Extract the (X, Y) coordinate from the center of the cell holding the provided text.  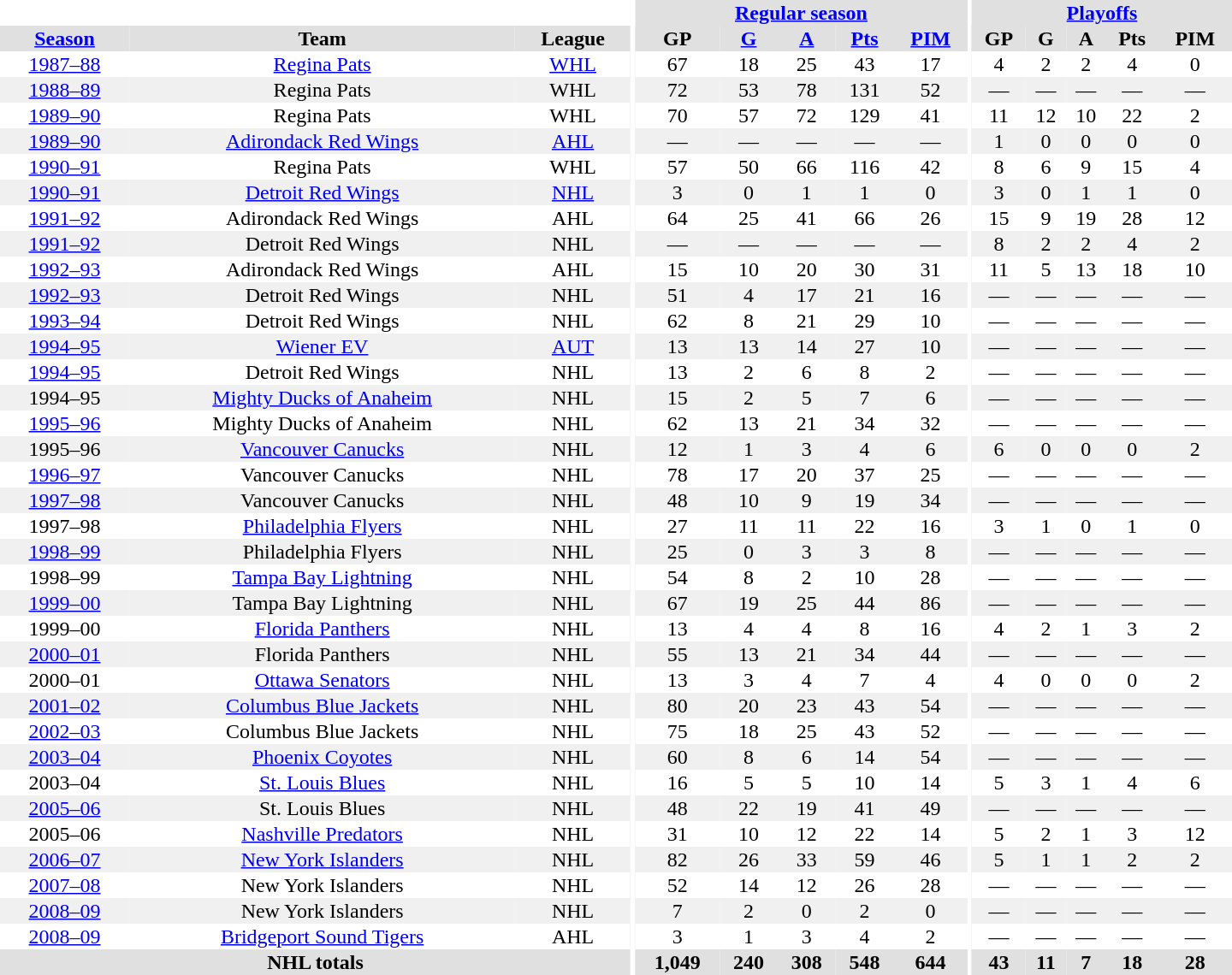
1987–88 (65, 64)
55 (678, 654)
240 (749, 962)
1996–97 (65, 475)
1993–94 (65, 321)
Wiener EV (322, 346)
32 (930, 423)
644 (930, 962)
Season (65, 38)
2001–02 (65, 706)
46 (930, 860)
Ottawa Senators (322, 680)
42 (930, 167)
33 (807, 860)
2007–08 (65, 885)
49 (930, 808)
308 (807, 962)
23 (807, 706)
Nashville Predators (322, 834)
50 (749, 167)
82 (678, 860)
548 (865, 962)
Regular season (801, 13)
Phoenix Coyotes (322, 757)
70 (678, 115)
NHL totals (315, 962)
29 (865, 321)
1988–89 (65, 90)
Playoffs (1102, 13)
1,049 (678, 962)
Team (322, 38)
Bridgeport Sound Tigers (322, 937)
2002–03 (65, 731)
2006–07 (65, 860)
60 (678, 757)
37 (865, 475)
30 (865, 269)
AUT (573, 346)
80 (678, 706)
131 (865, 90)
116 (865, 167)
64 (678, 218)
53 (749, 90)
59 (865, 860)
129 (865, 115)
75 (678, 731)
League (573, 38)
86 (930, 603)
51 (678, 295)
